Search for the cell housing the specified text and yield its (X, Y) center coordinate. 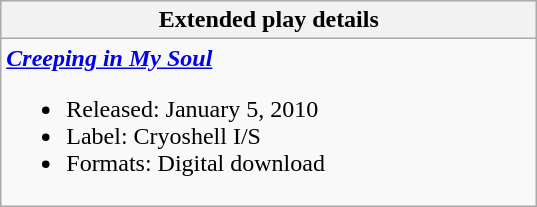
Extended play details (269, 20)
Creeping in My SoulReleased: January 5, 2010Label: Cryoshell I/SFormats: Digital download (269, 122)
